Locate the cell with the specified text and output its (x, y) center coordinate. 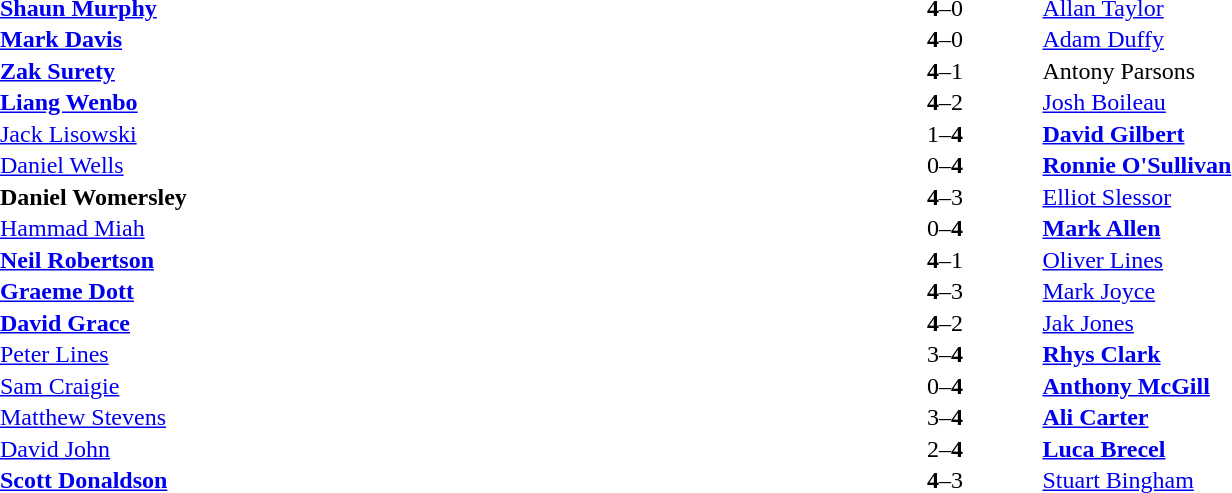
1–4 (944, 134)
2–4 (944, 449)
4–0 (944, 39)
